Output the (x, y) coordinate of the center of the cell containing the given text.  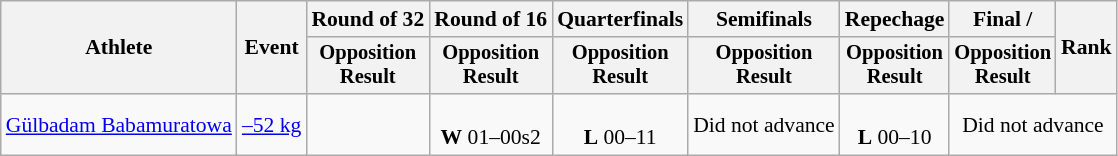
–52 kg (272, 124)
Repechage (895, 19)
Rank (1086, 48)
W 01–00s2 (490, 124)
Round of 32 (368, 19)
L 00–11 (620, 124)
Semifinals (764, 19)
Final / (1002, 19)
Gülbadam Babamuratowa (119, 124)
L 00–10 (895, 124)
Round of 16 (490, 19)
Quarterfinals (620, 19)
Event (272, 48)
Athlete (119, 48)
